Return (x, y) of the center of cell containing provided text 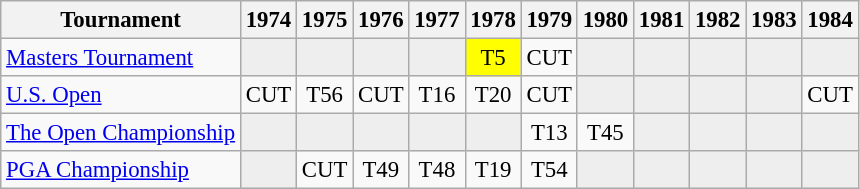
1974 (268, 20)
T56 (325, 95)
1977 (437, 20)
1981 (661, 20)
The Open Championship (121, 133)
T19 (493, 170)
1975 (325, 20)
T16 (437, 95)
1980 (605, 20)
1983 (774, 20)
Tournament (121, 20)
1984 (830, 20)
U.S. Open (121, 95)
T49 (381, 170)
1982 (718, 20)
1978 (493, 20)
PGA Championship (121, 170)
Masters Tournament (121, 58)
T5 (493, 58)
T54 (549, 170)
1976 (381, 20)
T45 (605, 133)
T20 (493, 95)
T13 (549, 133)
1979 (549, 20)
T48 (437, 170)
